Identify which cell holds the provided text, then report its (x, y) central coordinate. 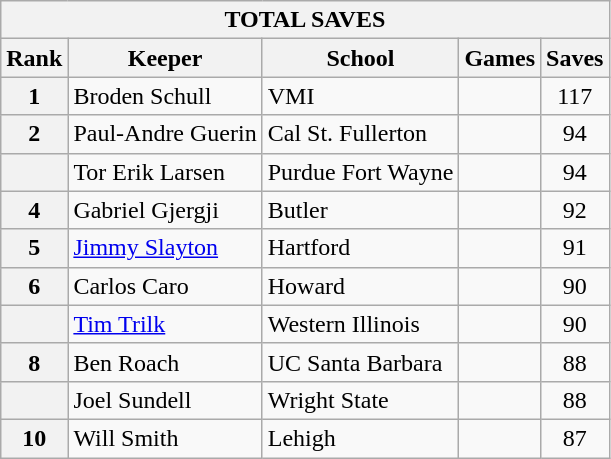
Saves (575, 58)
UC Santa Barbara (360, 362)
92 (575, 210)
1 (34, 96)
Gabriel Gjergji (165, 210)
Joel Sundell (165, 400)
Tim Trilk (165, 324)
Hartford (360, 248)
VMI (360, 96)
4 (34, 210)
Tor Erik Larsen (165, 172)
Cal St. Fullerton (360, 134)
8 (34, 362)
Purdue Fort Wayne (360, 172)
Carlos Caro (165, 286)
87 (575, 438)
117 (575, 96)
Paul-Andre Guerin (165, 134)
TOTAL SAVES (305, 20)
Lehigh (360, 438)
Rank (34, 58)
Howard (360, 286)
Jimmy Slayton (165, 248)
Western Illinois (360, 324)
Ben Roach (165, 362)
School (360, 58)
Wright State (360, 400)
Will Smith (165, 438)
6 (34, 286)
91 (575, 248)
10 (34, 438)
5 (34, 248)
Games (500, 58)
Butler (360, 210)
Keeper (165, 58)
2 (34, 134)
Broden Schull (165, 96)
